Return the (x, y) coordinate for the center point of the cell that contains the specified text.  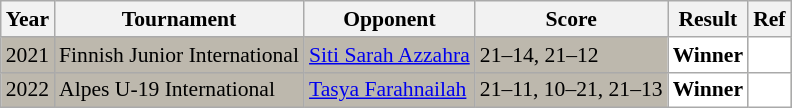
Finnish Junior International (179, 55)
2021 (28, 55)
2022 (28, 90)
Tournament (179, 19)
Opponent (390, 19)
Score (572, 19)
Siti Sarah Azzahra (390, 55)
21–14, 21–12 (572, 55)
21–11, 10–21, 21–13 (572, 90)
Ref (769, 19)
Year (28, 19)
Result (708, 19)
Tasya Farahnailah (390, 90)
Alpes U-19 International (179, 90)
